Scan for the cell matching the given text and deliver its [x, y] coordinate at center. 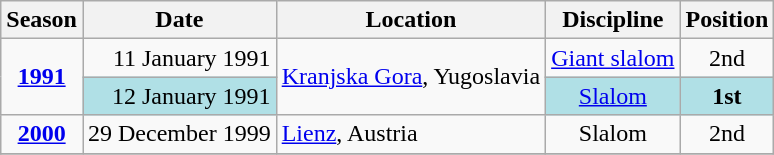
Date [179, 20]
Giant slalom [613, 58]
11 January 1991 [179, 58]
29 December 1999 [179, 134]
1st [727, 96]
2000 [42, 134]
1991 [42, 77]
12 January 1991 [179, 96]
Season [42, 20]
Kranjska Gora, Yugoslavia [410, 77]
Lienz, Austria [410, 134]
Position [727, 20]
Discipline [613, 20]
Location [410, 20]
